Determine the (X, Y) coordinate at the center of the cell enclosing the given text.  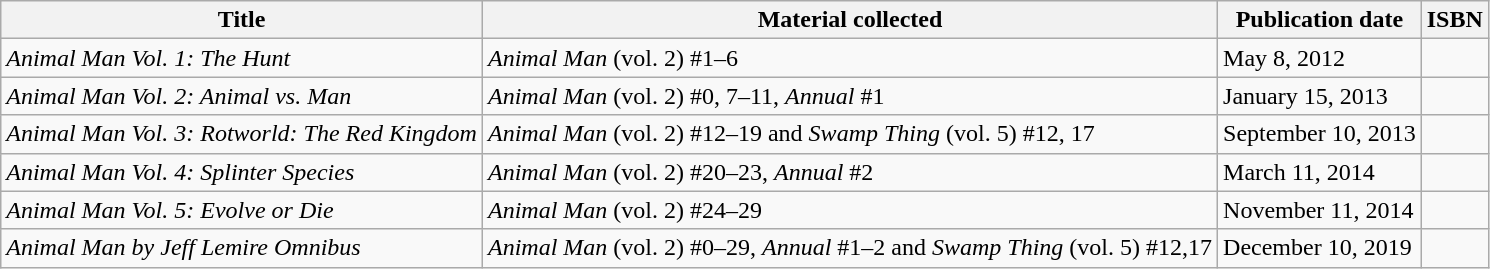
Animal Man (vol. 2) #0, 7–11, Annual #1 (850, 96)
Animal Man (vol. 2) #1–6 (850, 58)
Title (242, 20)
Animal Man (vol. 2) #20–23, Annual #2 (850, 172)
December 10, 2019 (1320, 248)
Animal Man (vol. 2) #12–19 and Swamp Thing (vol. 5) #12, 17 (850, 134)
Material collected (850, 20)
Animal Man Vol. 4: Splinter Species (242, 172)
January 15, 2013 (1320, 96)
November 11, 2014 (1320, 210)
Animal Man Vol. 1: The Hunt (242, 58)
Animal Man Vol. 2: Animal vs. Man (242, 96)
Animal Man Vol. 3: Rotworld: The Red Kingdom (242, 134)
March 11, 2014 (1320, 172)
Publication date (1320, 20)
September 10, 2013 (1320, 134)
May 8, 2012 (1320, 58)
Animal Man (vol. 2) #0–29, Annual #1–2 and Swamp Thing (vol. 5) #12,17 (850, 248)
Animal Man (vol. 2) #24–29 (850, 210)
Animal Man by Jeff Lemire Omnibus (242, 248)
Animal Man Vol. 5: Evolve or Die (242, 210)
ISBN (1454, 20)
